Determine the (x, y) coordinate at the center of the cell enclosing the given text.  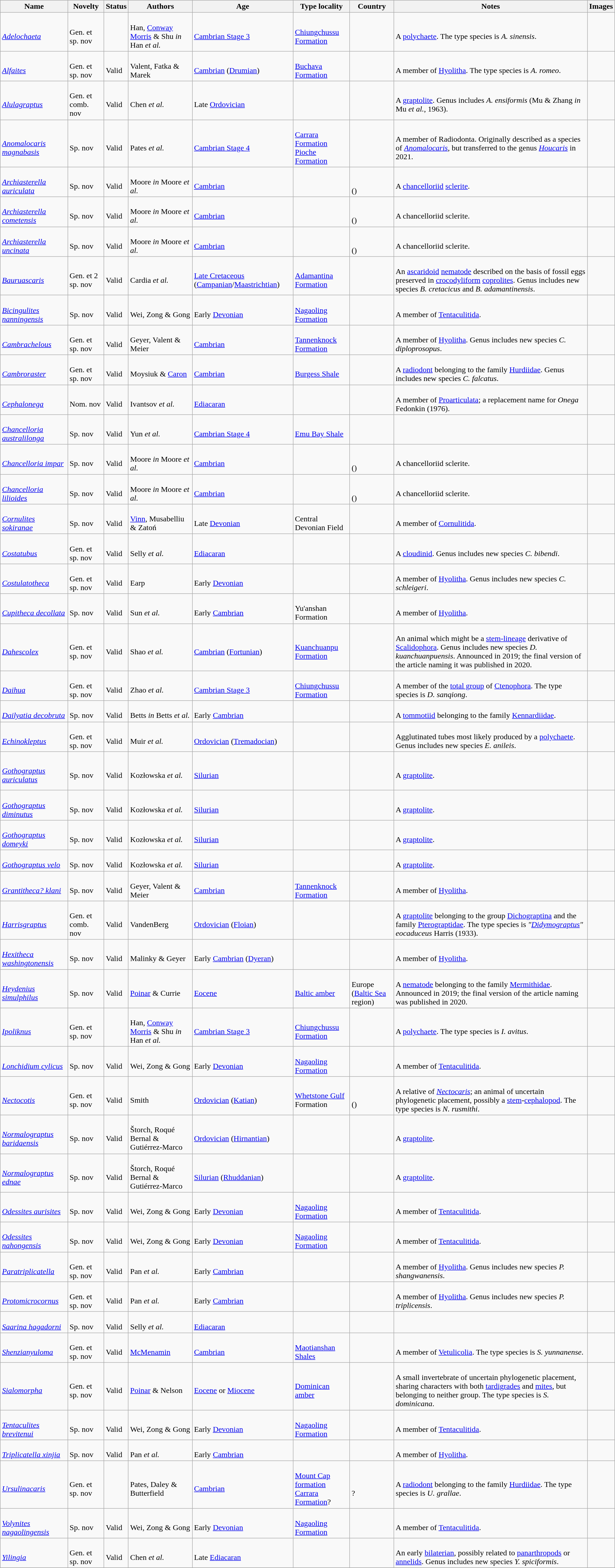
Ordovician (Hirnantian) (243, 1134)
A member of Hyolitha. Genus includes new species P. triplicensis. (490, 1297)
Ursulinacaris (34, 1485)
Authors (160, 6)
Anomalocaris magnabasis (34, 143)
A member of Proarticulata; a replacement name for Onega Fedonkin (1976). (490, 399)
Lonchidium cylicus (34, 1062)
Maotianshan Shales (322, 1348)
Dominican amber (322, 1386)
Costatubus (34, 549)
A nematode belonging to the family Mermithidae. Announced in 2019; the final version of the article naming was published in 2020. (490, 989)
Type locality (322, 6)
Heydenius simulphilus (34, 989)
Odessites aurisites (34, 1207)
A relative of Nectocaris; an animal of uncertain phylogenetic placement, possibly a stem-cephalopod. The type species is N. rusmithi. (490, 1096)
Vinn, Musabelliu & Zatoń (160, 519)
Ipoliknus (34, 1027)
Echinokleptus (34, 737)
Earp (160, 579)
Malinky & Geyer (160, 955)
Late Cretaceous (Campanian/Maastrichtian) (243, 276)
Bicingulites nanningensis (34, 310)
Poinar & Currie (160, 989)
Ordovician (Tremadocian) (243, 737)
A graptolite belonging to the group Dichograptina and the family Pterograptidae. The type species is "Didymograptus" eocaduceus Harris (1933). (490, 920)
Poinar & Nelson (160, 1386)
Hexitheca washingtonensis (34, 955)
A member of Radiodonta. Originally described as a species of Anomalocaris, but transferred to the genus Houcaris in 2021. (490, 143)
Cambrian (Fortunian) (243, 647)
Muir et al. (160, 737)
Cambrachelous (34, 340)
Gothograptus domeyki (34, 835)
VandenBerg (160, 920)
Normalograptus baridaensis (34, 1134)
Adamantina Formation (322, 276)
Alulagraptus (34, 101)
Mount Cap formation Carrara Formation? (322, 1485)
A member of Vetulicolia. The type species is S. yunnanense. (490, 1348)
Cornulites sokiranae (34, 519)
Pates, Daley & Butterfield (160, 1485)
Yilingia (34, 1553)
A member of Hyolitha. Genus includes new species P. shangwanensis. (490, 1267)
Paratriplicatella (34, 1267)
Nectocotis (34, 1096)
A graptolite. Genus includes A. ensiformis (Mu & Zhang in Mu et al., 1963). (490, 101)
Archiasterella auriculata (34, 182)
Normalograptus ednae (34, 1173)
Pates et al. (160, 143)
Europe (Baltic Sea region) (372, 989)
A member of Hyolitha. Genus includes new species C. schleigeri. (490, 579)
Harrisgraptus (34, 920)
Odessites nahongensis (34, 1237)
Eocene (243, 989)
A tommotiid belonging to the family Kennardiidae. (490, 711)
Gothograptus diminutus (34, 805)
? (372, 1485)
Images (601, 6)
Nom. nov (86, 399)
Country (372, 6)
Late Devonian (243, 519)
Zhao et al. (160, 686)
Chancelloria australilonga (34, 430)
Age (243, 6)
Tentaculites brevitenui (34, 1425)
Archiasterella cometensis (34, 212)
Alfaites (34, 66)
Shenzianyuloma (34, 1348)
Gen. et 2 sp. nov (86, 276)
Buchava Formation (322, 66)
Betts in Betts et al. (160, 711)
Shao et al. (160, 647)
Baltic amber (322, 989)
A member of Cornulitida. (490, 519)
Cephalonega (34, 399)
Gothograptus auriculatus (34, 771)
Costulatotheca (34, 579)
Yu'anshan Formation (322, 609)
Late Ordovician (243, 101)
Gothograptus velo (34, 861)
Silurian (Rhuddanian) (243, 1173)
Protomicrocornus (34, 1297)
Daihua (34, 686)
Chancelloria impar (34, 459)
An early bilaterian, possibly related to panarthropods or annelids. Genus includes new species Y. spiciformis. (490, 1553)
Cupitheca decollata (34, 609)
A cloudinid. Genus includes new species C. bibendi. (490, 549)
Agglutinated tubes most likely produced by a polychaete. Genus includes new species E. anileis. (490, 737)
Ivantsov et al. (160, 399)
Moysiuk & Caron (160, 370)
Whetstone Gulf Formation (322, 1096)
Cardia et al. (160, 276)
Name (34, 6)
Status (116, 6)
Dahescolex (34, 647)
Grantitheca? klani (34, 886)
Valent, Fatka & Marek (160, 66)
Eocene or Miocene (243, 1386)
Central Devonian Field (322, 519)
Archiasterella uncinata (34, 242)
Smith (160, 1096)
Ordovician (Katian) (243, 1096)
A radiodont belonging to the family Hurdiidae. The type species is U. grallae. (490, 1485)
Sun et al. (160, 609)
Sialomorpha (34, 1386)
Early Cambrian (Dyeran) (243, 955)
Notes (490, 6)
A member of Hyolitha. Genus includes new species C. diploprosopus. (490, 340)
Kuanchuanpu Formation (322, 647)
Volynites nagaolingensis (34, 1523)
Emu Bay Shale (322, 430)
A polychaete. The type species is I. avitus. (490, 1027)
Yun et al. (160, 430)
Cambrian (Drumian) (243, 66)
Ordovician (Floian) (243, 920)
Burgess Shale (322, 370)
A radiodont belonging to the family Hurdiidae. Genus includes new species C. falcatus. (490, 370)
Cambroraster (34, 370)
Triplicatella xinjia (34, 1451)
Bauruascaris (34, 276)
A member of the total group of Ctenophora. The type species is D. sanqiong. (490, 686)
Dailyatia decobruta (34, 711)
Chancelloria lilioides (34, 489)
A polychaete. The type species is A. sinensis. (490, 32)
Novelty (86, 6)
A member of Hyolitha. The type species is A. romeo. (490, 66)
McMenamin (160, 1348)
Adelochaeta (34, 32)
Saarina hagadorni (34, 1322)
Carrara Formation Pioche Formation (322, 143)
Late Ediacaran (243, 1553)
